Scan for the cell matching the given text and deliver its (x, y) coordinate at center. 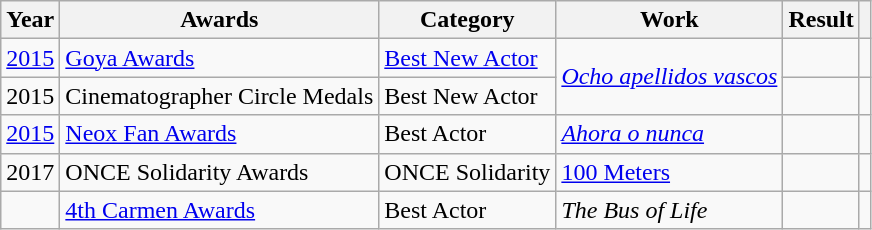
ONCE Solidarity Awards (220, 172)
Ahora o nunca (670, 134)
Neox Fan Awards (220, 134)
Goya Awards (220, 58)
4th Carmen Awards (220, 210)
ONCE Solidarity (468, 172)
Awards (220, 20)
The Bus of Life (670, 210)
Ocho apellidos vascos (670, 77)
Work (670, 20)
Category (468, 20)
100 Meters (670, 172)
Cinematographer Circle Medals (220, 96)
2017 (30, 172)
Year (30, 20)
Result (821, 20)
